Pinpoint the cell where the given text exists, returning its [X, Y] midpoint coordinate. 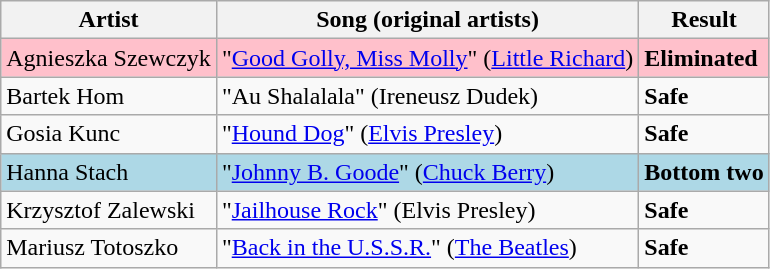
Bartek Hom [109, 96]
"Au Shalalala" (Ireneusz Dudek) [427, 96]
"Jailhouse Rock" (Elvis Presley) [427, 210]
Artist [109, 20]
Song (original artists) [427, 20]
Eliminated [704, 58]
"Good Golly, Miss Molly" (Little Richard) [427, 58]
Result [704, 20]
Gosia Kunc [109, 134]
"Back in the U.S.S.R." (The Beatles) [427, 248]
"Johnny B. Goode" (Chuck Berry) [427, 172]
Mariusz Totoszko [109, 248]
Bottom two [704, 172]
Agnieszka Szewczyk [109, 58]
Hanna Stach [109, 172]
"Hound Dog" (Elvis Presley) [427, 134]
Krzysztof Zalewski [109, 210]
